Pinpoint the cell where the given text exists, returning its (x, y) midpoint coordinate. 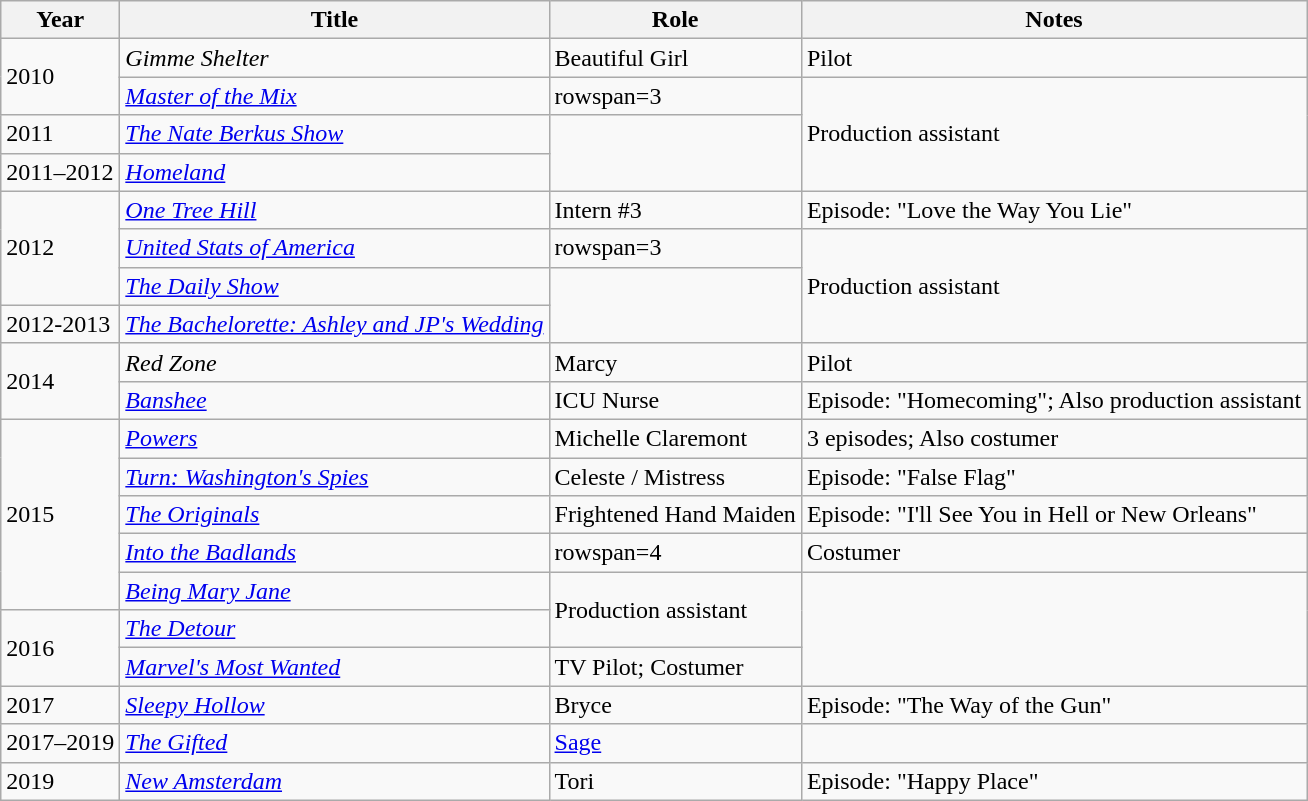
rowspan=4 (675, 553)
Powers (334, 438)
Sleepy Hollow (334, 705)
Master of the Mix (334, 96)
One Tree Hill (334, 210)
Frightened Hand Maiden (675, 515)
Being Mary Jane (334, 591)
The Originals (334, 515)
3 episodes; Also costumer (1054, 438)
2015 (60, 514)
2017–2019 (60, 743)
Episode: "Love the Way You Lie" (1054, 210)
United Stats of America (334, 248)
Role (675, 20)
2012-2013 (60, 324)
Episode: "Happy Place" (1054, 781)
Episode: "False Flag" (1054, 477)
2016 (60, 648)
2014 (60, 381)
Episode: "I'll See You in Hell or New Orleans" (1054, 515)
2012 (60, 248)
Notes (1054, 20)
Marvel's Most Wanted (334, 667)
TV Pilot; Costumer (675, 667)
ICU Nurse (675, 400)
2011 (60, 134)
Into the Badlands (334, 553)
The Detour (334, 629)
Episode: "Homecoming"; Also production assistant (1054, 400)
Intern #3 (675, 210)
Michelle Claremont (675, 438)
Year (60, 20)
Red Zone (334, 362)
The Bachelorette: Ashley and JP's Wedding (334, 324)
New Amsterdam (334, 781)
The Gifted (334, 743)
2019 (60, 781)
Gimme Shelter (334, 58)
Title (334, 20)
Turn: Washington's Spies (334, 477)
2017 (60, 705)
Tori (675, 781)
Beautiful Girl (675, 58)
Costumer (1054, 553)
Episode: "The Way of the Gun" (1054, 705)
Bryce (675, 705)
Celeste / Mistress (675, 477)
Marcy (675, 362)
Sage (675, 743)
The Daily Show (334, 286)
2011–2012 (60, 172)
2010 (60, 77)
Banshee (334, 400)
Homeland (334, 172)
The Nate Berkus Show (334, 134)
